Return [x, y] of the center of cell containing provided text 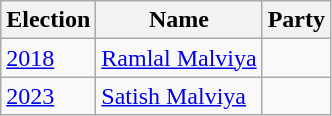
Party [296, 20]
Election [48, 20]
Ramlal Malviya [179, 58]
2018 [48, 58]
2023 [48, 96]
Satish Malviya [179, 96]
Name [179, 20]
